Return [x, y] of the center of cell containing provided text 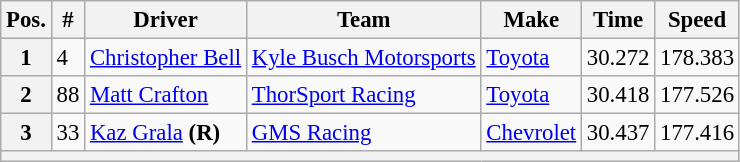
Driver [166, 20]
Kaz Grala (R) [166, 133]
3 [26, 133]
Matt Crafton [166, 95]
4 [68, 58]
ThorSport Racing [364, 95]
Christopher Bell [166, 58]
1 [26, 58]
Pos. [26, 20]
177.416 [698, 133]
Speed [698, 20]
# [68, 20]
178.383 [698, 58]
30.272 [618, 58]
30.437 [618, 133]
177.526 [698, 95]
Kyle Busch Motorsports [364, 58]
88 [68, 95]
Make [531, 20]
2 [26, 95]
33 [68, 133]
Time [618, 20]
GMS Racing [364, 133]
Chevrolet [531, 133]
Team [364, 20]
30.418 [618, 95]
